Return [x, y] of the center of cell containing provided text 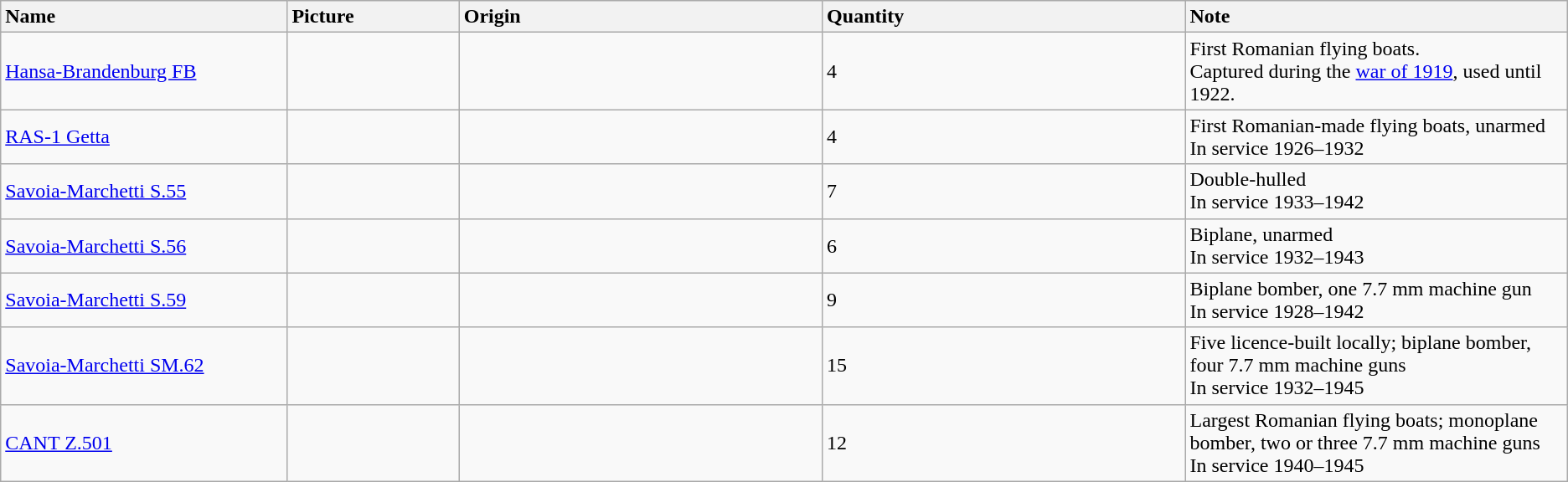
7 [1003, 191]
Savoia-Marchetti S.56 [144, 246]
Savoia-Marchetti S.55 [144, 191]
RAS-1 Getta [144, 137]
Biplane bomber, one 7.7 mm machine gunIn service 1928–1942 [1376, 300]
First Romanian flying boats.Captured during the war of 1919, used until 1922. [1376, 71]
CANT Z.501 [144, 443]
Savoia-Marchetti SM.62 [144, 366]
Name [144, 17]
Savoia-Marchetti S.59 [144, 300]
Double-hulledIn service 1933–1942 [1376, 191]
Hansa-Brandenburg FB [144, 71]
Quantity [1003, 17]
Picture [374, 17]
15 [1003, 366]
6 [1003, 246]
Largest Romanian flying boats; monoplane bomber, two or three 7.7 mm machine gunsIn service 1940–1945 [1376, 443]
Biplane, unarmedIn service 1932–1943 [1376, 246]
12 [1003, 443]
Note [1376, 17]
Origin [640, 17]
9 [1003, 300]
First Romanian-made flying boats, unarmedIn service 1926–1932 [1376, 137]
Five licence-built locally; biplane bomber, four 7.7 mm machine gunsIn service 1932–1945 [1376, 366]
